Return the [X, Y] coordinate for the center point of the cell that contains the specified text.  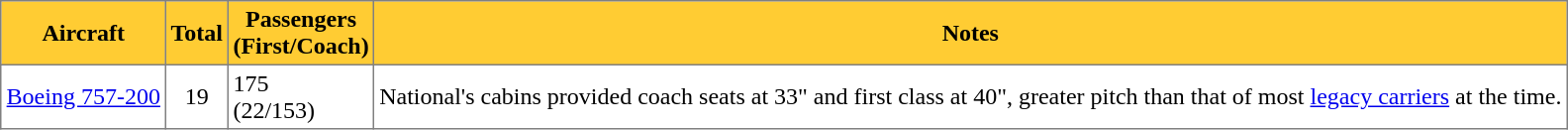
Aircraft [83, 33]
Passengers(First/Coach) [301, 33]
19 [196, 96]
Notes [970, 33]
175(22/153) [301, 96]
National's cabins provided coach seats at 33" and first class at 40", greater pitch than that of most legacy carriers at the time. [970, 96]
Total [196, 33]
Boeing 757-200 [83, 96]
